Output the (X, Y) coordinate of the center of the cell containing the given text.  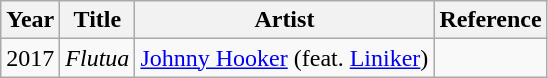
Johnny Hooker (feat. Liniker) (284, 58)
Reference (490, 20)
Flutua (98, 58)
Artist (284, 20)
Title (98, 20)
Year (30, 20)
2017 (30, 58)
